Provide the (x, y) coordinate of the cell's center where the given text is located.  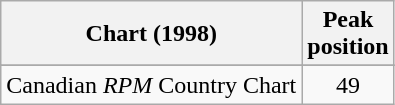
49 (348, 85)
Chart (1998) (152, 34)
Canadian RPM Country Chart (152, 85)
Peakposition (348, 34)
